Capture the cell that displays the provided text and extract its (x, y) central coordinate. 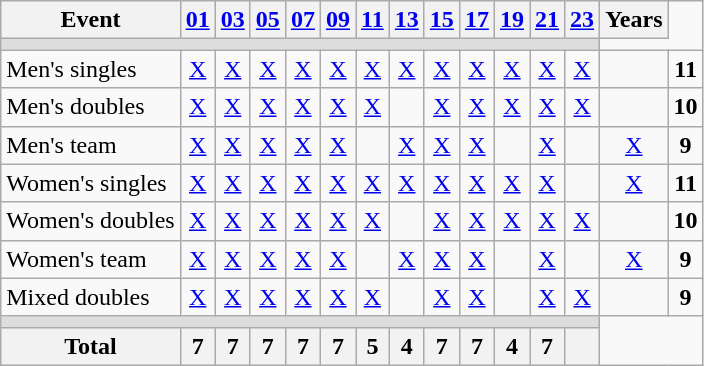
21 (548, 20)
Women's team (90, 259)
Women's doubles (90, 221)
Years (634, 20)
Total (90, 346)
23 (582, 20)
Men's team (90, 145)
13 (406, 20)
03 (232, 20)
07 (302, 20)
19 (512, 20)
Event (90, 20)
05 (268, 20)
Mixed doubles (90, 297)
17 (476, 20)
Men's doubles (90, 107)
Men's singles (90, 69)
09 (338, 20)
01 (198, 20)
Women's singles (90, 183)
15 (442, 20)
5 (373, 346)
